Locate the cell with the specified text and output its [x, y] center coordinate. 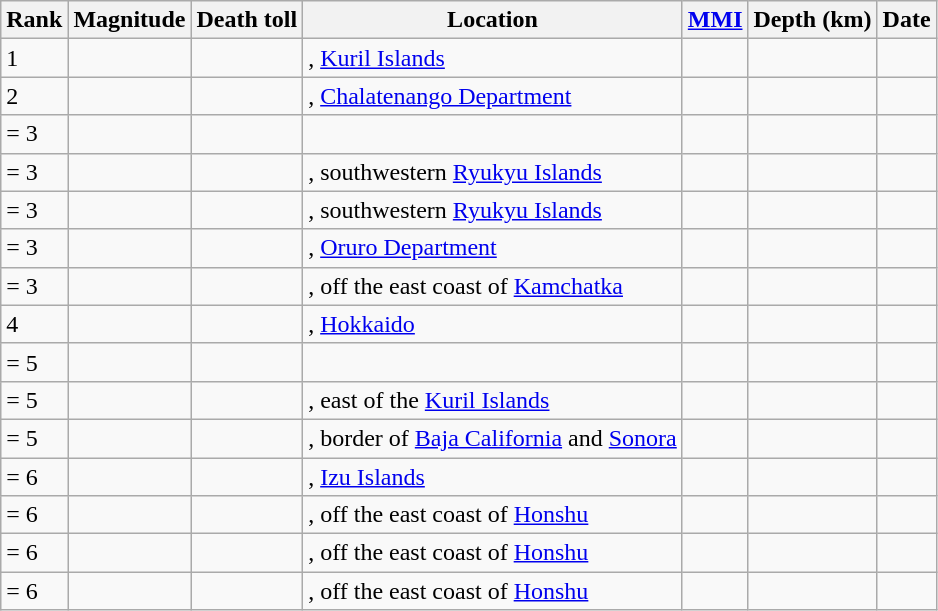
Death toll [247, 20]
, Oruro Department [493, 248]
, Izu Islands [493, 477]
, border of Baja California and Sonora [493, 438]
1 [34, 58]
, Kuril Islands [493, 58]
Depth (km) [812, 20]
Magnitude [130, 20]
Location [493, 20]
2 [34, 96]
Rank [34, 20]
, off the east coast of Kamchatka [493, 286]
Date [906, 20]
, Chalatenango Department [493, 96]
MMI [715, 20]
, east of the Kuril Islands [493, 400]
, Hokkaido [493, 324]
4 [34, 324]
